Scan for the cell matching the given text and deliver its (x, y) coordinate at center. 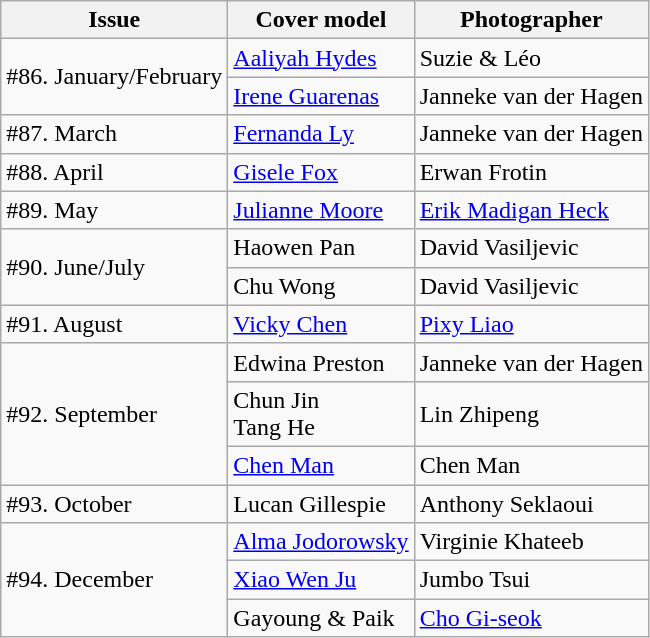
Irene Guarenas (321, 96)
Pixy Liao (531, 324)
Vicky Chen (321, 324)
#86. January/February (114, 77)
Lucan Gillespie (321, 503)
Edwina Preston (321, 362)
Gisele Fox (321, 172)
Lin Zhipeng (531, 414)
Cover model (321, 20)
Anthony Seklaoui (531, 503)
Suzie & Léo (531, 58)
Fernanda Ly (321, 134)
Chu Wong (321, 286)
Chun JinTang He (321, 414)
#91. August (114, 324)
#93. October (114, 503)
Aaliyah Hydes (321, 58)
Haowen Pan (321, 248)
Julianne Moore (321, 210)
#87. March (114, 134)
#90. June/July (114, 267)
Jumbo Tsui (531, 580)
Issue (114, 20)
Erik Madigan Heck (531, 210)
#89. May (114, 210)
Alma Jodorowsky (321, 542)
Photographer (531, 20)
Erwan Frotin (531, 172)
Cho Gi-seok (531, 618)
#88. April (114, 172)
#92. September (114, 414)
Xiao Wen Ju (321, 580)
#94. December (114, 580)
Virginie Khateeb (531, 542)
Gayoung & Paik (321, 618)
